Output the [X, Y] coordinate of the center of the cell containing the given text.  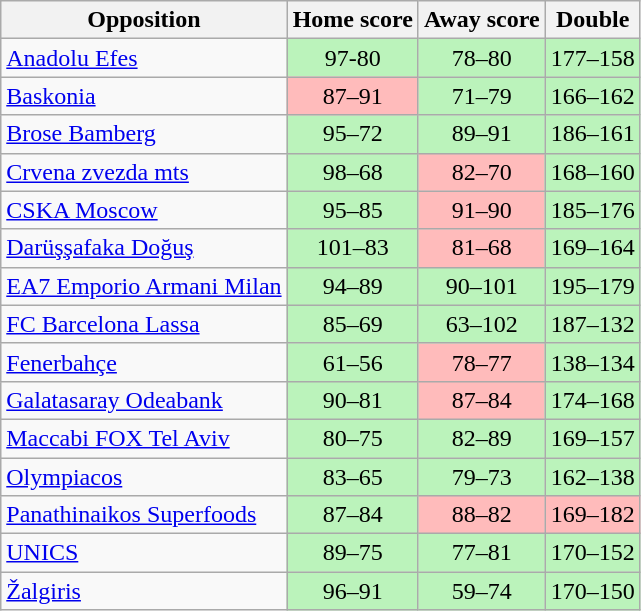
174–168 [592, 400]
95–85 [352, 210]
94–89 [352, 286]
UNICS [144, 553]
78–77 [482, 362]
77–81 [482, 553]
187–132 [592, 324]
138–134 [592, 362]
Žalgiris [144, 591]
Crvena zvezda mts [144, 172]
101–83 [352, 248]
Maccabi FOX Tel Aviv [144, 438]
98–68 [352, 172]
195–179 [592, 286]
Darüşşafaka Doğuş [144, 248]
71–79 [482, 96]
Olympiacos [144, 477]
169–182 [592, 515]
186–161 [592, 134]
91–90 [482, 210]
79–73 [482, 477]
80–75 [352, 438]
Opposition [144, 20]
95–72 [352, 134]
89–91 [482, 134]
CSKA Moscow [144, 210]
Home score [352, 20]
166–162 [592, 96]
Fenerbahçe [144, 362]
Brose Bamberg [144, 134]
177–158 [592, 58]
63–102 [482, 324]
78–80 [482, 58]
FC Barcelona Lassa [144, 324]
Baskonia [144, 96]
Away score [482, 20]
Anadolu Efes [144, 58]
170–152 [592, 553]
168–160 [592, 172]
59–74 [482, 591]
EA7 Emporio Armani Milan [144, 286]
81–68 [482, 248]
83–65 [352, 477]
90–81 [352, 400]
169–157 [592, 438]
162–138 [592, 477]
169–164 [592, 248]
82–70 [482, 172]
87–91 [352, 96]
90–101 [482, 286]
170–150 [592, 591]
97-80 [352, 58]
85–69 [352, 324]
61–56 [352, 362]
89–75 [352, 553]
Panathinaikos Superfoods [144, 515]
185–176 [592, 210]
82–89 [482, 438]
Double [592, 20]
96–91 [352, 591]
88–82 [482, 515]
Galatasaray Odeabank [144, 400]
